Output the (x, y) coordinate of the center of the cell containing the given text.  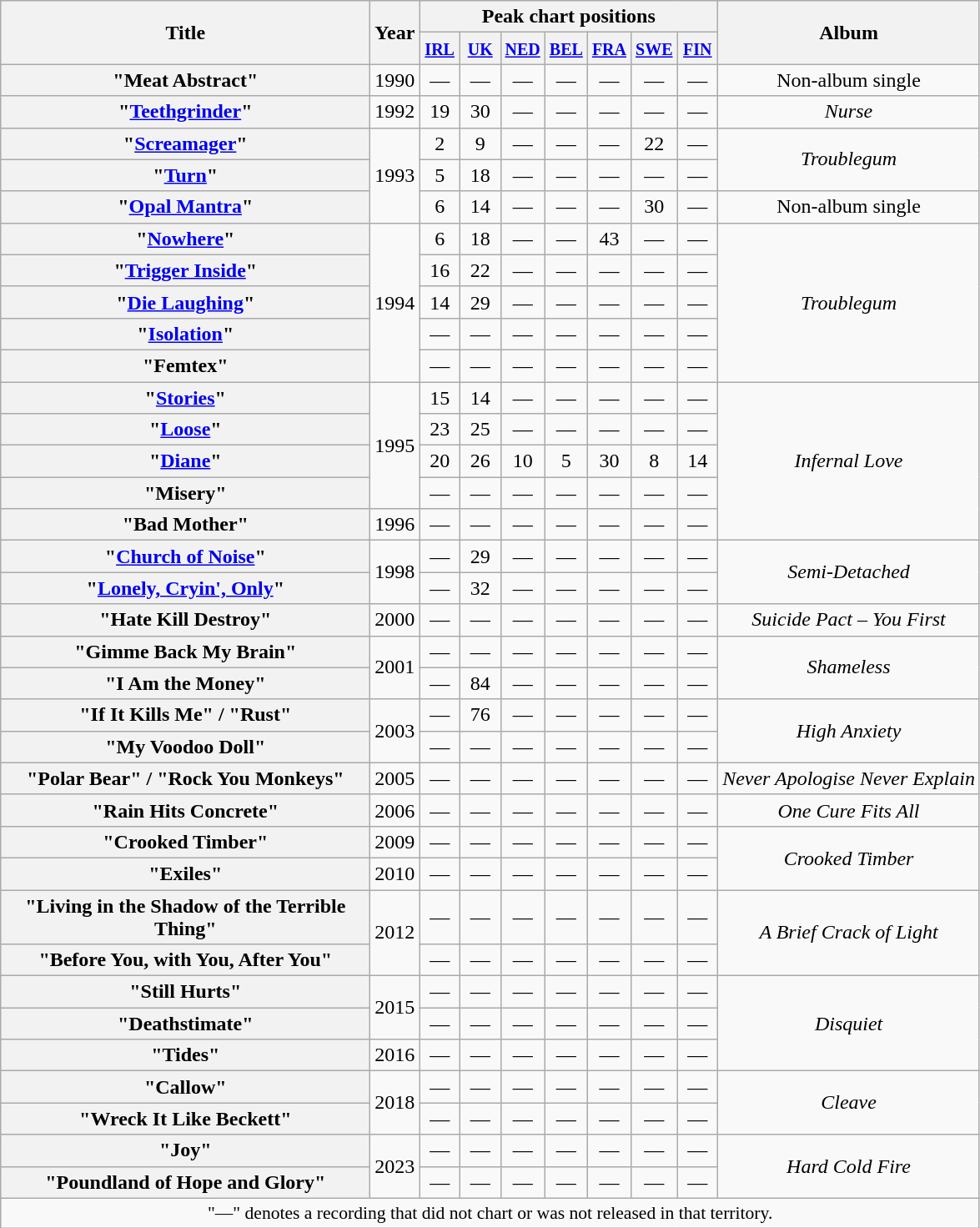
1995 (395, 445)
2006 (395, 810)
"Still Hurts" (185, 992)
"Isolation" (185, 334)
Hard Cold Fire (849, 1166)
"Before You, with You, After You" (185, 960)
1998 (395, 572)
"Diane" (185, 461)
"Stories" (185, 398)
"Rain Hits Concrete" (185, 810)
9 (480, 143)
"If It Kills Me" / "Rust" (185, 715)
2010 (395, 873)
Crooked Timber (849, 858)
2016 (395, 1055)
"Teethgrinder" (185, 112)
2018 (395, 1103)
Infernal Love (849, 461)
"Tides" (185, 1055)
8 (655, 461)
Never Apologise Never Explain (849, 778)
"My Voodoo Doll" (185, 747)
Nurse (849, 112)
2 (440, 143)
"Loose" (185, 430)
1994 (395, 302)
Shameless (849, 667)
"Bad Mother" (185, 525)
FRA (609, 48)
10 (522, 461)
84 (480, 683)
A Brief Crack of Light (849, 933)
"Hate Kill Destroy" (185, 620)
"Die Laughing" (185, 302)
UK (480, 48)
"Nowhere" (185, 239)
"Misery" (185, 493)
1990 (395, 80)
16 (440, 270)
Semi-Detached (849, 572)
"Church of Noise" (185, 556)
Year (395, 33)
"Crooked Timber" (185, 842)
NED (522, 48)
2012 (395, 933)
25 (480, 430)
"Opal Mantra" (185, 207)
Title (185, 33)
1993 (395, 175)
"Joy" (185, 1150)
1992 (395, 112)
76 (480, 715)
SWE (655, 48)
2023 (395, 1166)
"Meat Abstract" (185, 80)
"Wreck It Like Beckett" (185, 1119)
"Poundland of Hope and Glory" (185, 1182)
2015 (395, 1008)
"Screamager" (185, 143)
43 (609, 239)
"Living in the Shadow of the Terrible Thing" (185, 916)
Peak chart positions (569, 17)
1996 (395, 525)
26 (480, 461)
"Gimme Back My Brain" (185, 652)
"Callow" (185, 1087)
"Lonely, Cryin', Only" (185, 588)
20 (440, 461)
"I Am the Money" (185, 683)
Suicide Pact – You First (849, 620)
"Turn" (185, 175)
2003 (395, 731)
"Exiles" (185, 873)
2005 (395, 778)
One Cure Fits All (849, 810)
"Femtex" (185, 365)
"Polar Bear" / "Rock You Monkeys" (185, 778)
15 (440, 398)
23 (440, 430)
Cleave (849, 1103)
"Deathstimate" (185, 1024)
BEL (565, 48)
Album (849, 33)
2009 (395, 842)
32 (480, 588)
"—" denotes a recording that did not chart or was not released in that territory. (490, 1213)
FIN (697, 48)
19 (440, 112)
High Anxiety (849, 731)
"Trigger Inside" (185, 270)
2001 (395, 667)
2000 (395, 620)
Disquiet (849, 1024)
IRL (440, 48)
